Return (x, y) of the center of cell containing provided text 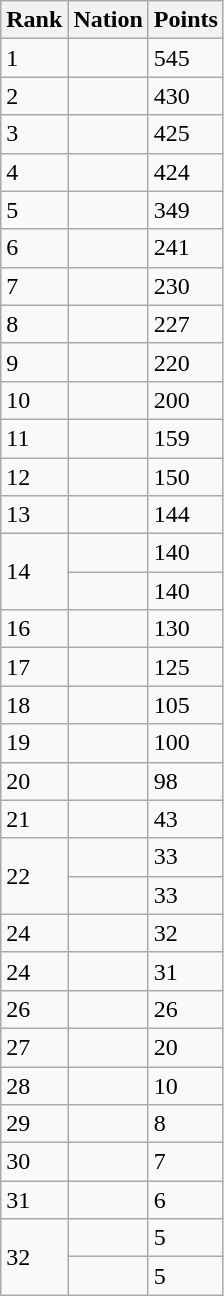
159 (186, 438)
100 (186, 743)
27 (34, 1047)
227 (186, 324)
4 (34, 172)
43 (186, 819)
424 (186, 172)
18 (34, 705)
98 (186, 781)
220 (186, 362)
130 (186, 629)
3 (34, 134)
545 (186, 58)
11 (34, 438)
22 (34, 876)
13 (34, 515)
125 (186, 667)
14 (34, 572)
200 (186, 400)
17 (34, 667)
349 (186, 210)
1 (34, 58)
105 (186, 705)
Points (186, 20)
19 (34, 743)
21 (34, 819)
16 (34, 629)
28 (34, 1085)
230 (186, 286)
29 (34, 1124)
Rank (34, 20)
241 (186, 248)
Nation (108, 20)
150 (186, 477)
9 (34, 362)
144 (186, 515)
425 (186, 134)
2 (34, 96)
30 (34, 1162)
12 (34, 477)
430 (186, 96)
